Find where the given text appears and provide that cell's center as (x, y) coordinate. 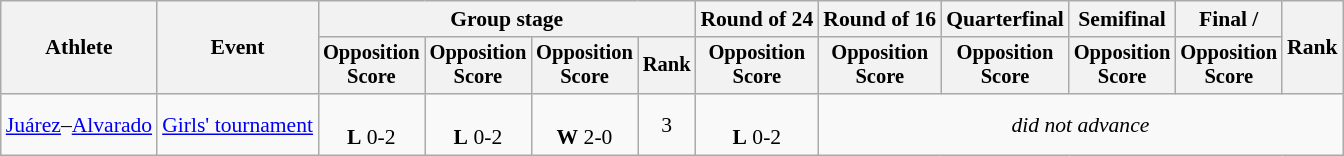
Quarterfinal (1005, 19)
W 2-0 (584, 124)
Girls' tournament (238, 124)
Round of 16 (880, 19)
3 (667, 124)
did not advance (1080, 124)
Group stage (506, 19)
Final / (1228, 19)
Athlete (79, 48)
Semifinal (1122, 19)
Juárez–Alvarado (79, 124)
Event (238, 48)
Round of 24 (756, 19)
